Detect which cell encompasses the target text, then output its (x, y) center coordinate. 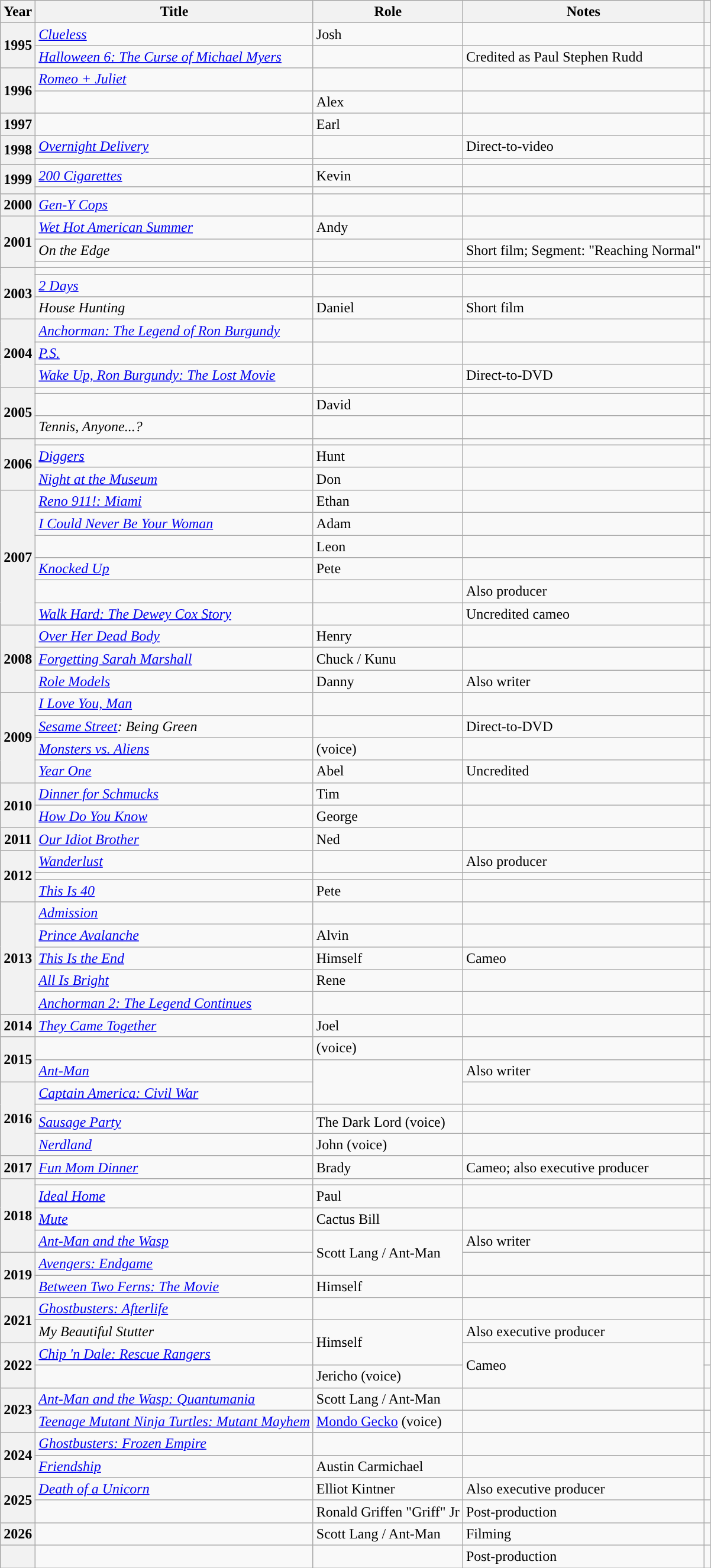
Teenage Mutant Ninja Turtles: Mutant Mayhem (174, 1421)
2022 (18, 1365)
2005 (18, 413)
Ronald Griffen "Griff" Jr (388, 1511)
Over Her Dead Body (174, 636)
1999 (18, 179)
2008 (18, 659)
Short film (583, 308)
Nerdland (174, 1145)
Monsters vs. Aliens (174, 749)
Joel (388, 1026)
Forgetting Sarah Marshall (174, 659)
Ghostbusters: Frozen Empire (174, 1444)
2003 (18, 293)
Cactus Bill (388, 1219)
Halloween 6: The Curse of Michael Myers (174, 57)
Uncredited (583, 771)
Walk Hard: The Dewey Cox Story (174, 614)
Wet Hot American Summer (174, 227)
Adam (388, 523)
Between Two Ferns: The Movie (174, 1286)
Danny (388, 681)
Chip 'n Dale: Rescue Rangers (174, 1354)
Avengers: Endgame (174, 1264)
2019 (18, 1275)
Jericho (voice) (388, 1376)
Mondo Gecko (voice) (388, 1421)
2023 (18, 1410)
Short film; Segment: "Reaching Normal" (583, 250)
Earl (388, 124)
Year (18, 12)
2025 (18, 1500)
Admission (174, 913)
1996 (18, 90)
2004 (18, 353)
Abel (388, 771)
Mute (174, 1219)
My Beautiful Stutter (174, 1331)
Year One (174, 771)
2007 (18, 557)
Ant-Man and the Wasp: Quantumania (174, 1399)
Filming (583, 1534)
2009 (18, 738)
Uncredited cameo (583, 614)
Dinner for Schmucks (174, 794)
Tennis, Anyone...? (174, 427)
1995 (18, 46)
John (voice) (388, 1145)
2014 (18, 1026)
They Came Together (174, 1026)
2013 (18, 958)
Sausage Party (174, 1122)
2024 (18, 1455)
Credited as Paul Stephen Rudd (583, 57)
Ned (388, 839)
2000 (18, 205)
Romeo + Juliet (174, 79)
Our Idiot Brother (174, 839)
Alex (388, 102)
Friendship (174, 1466)
2001 (18, 241)
200 Cigarettes (174, 176)
2021 (18, 1320)
Gen-Y Cops (174, 205)
Ant-Man (174, 1071)
Night at the Museum (174, 479)
How Do You Know (174, 816)
2010 (18, 805)
Clueless (174, 34)
Prince Avalanche (174, 936)
Brady (388, 1167)
Death of a Unicorn (174, 1489)
Paul (388, 1196)
Ideal Home (174, 1196)
Direct-to-video (583, 147)
Henry (388, 636)
Overnight Delivery (174, 147)
Title (174, 12)
Role (388, 12)
Chuck / Kunu (388, 659)
2018 (18, 1215)
This Is 40 (174, 890)
P.S. (174, 353)
Notes (583, 12)
Daniel (388, 308)
David (388, 405)
Fun Mom Dinner (174, 1167)
2015 (18, 1059)
Don (388, 479)
Wake Up, Ron Burgundy: The Lost Movie (174, 376)
2016 (18, 1119)
All Is Bright (174, 981)
Elliot Kintner (388, 1489)
Sesame Street: Being Green (174, 726)
1997 (18, 124)
Alvin (388, 936)
Andy (388, 227)
George (388, 816)
2017 (18, 1167)
Anchorman 2: The Legend Continues (174, 1003)
Reno 911!: Miami (174, 501)
Hunt (388, 456)
2 Days (174, 286)
Kevin (388, 176)
Diggers (174, 456)
Rene (388, 981)
Ghostbusters: Afterlife (174, 1309)
Ethan (388, 501)
On the Edge (174, 250)
Wanderlust (174, 861)
Cameo; also executive producer (583, 1167)
2006 (18, 464)
Leon (388, 546)
I Could Never Be Your Woman (174, 523)
Knocked Up (174, 569)
Captain America: Civil War (174, 1093)
2026 (18, 1534)
2011 (18, 839)
1998 (18, 150)
Austin Carmichael (388, 1466)
Josh (388, 34)
House Hunting (174, 308)
This Is the End (174, 958)
The Dark Lord (voice) (388, 1122)
Tim (388, 794)
Role Models (174, 681)
2012 (18, 875)
Ant-Man and the Wasp (174, 1242)
I Love You, Man (174, 704)
Anchorman: The Legend of Ron Burgundy (174, 331)
